Identify which cell holds the provided text, then report its (X, Y) central coordinate. 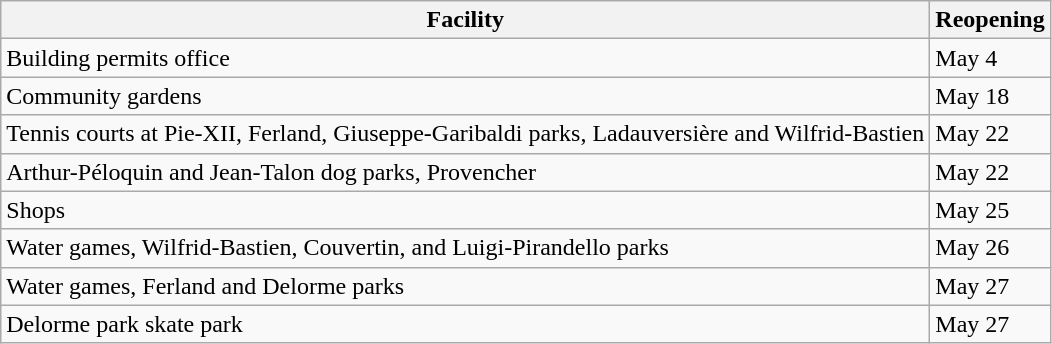
Building permits office (466, 58)
Water games, Ferland and Delorme parks (466, 286)
Water games, Wilfrid-Bastien, Couvertin, and Luigi-Pirandello parks (466, 248)
Reopening (990, 20)
May 25 (990, 210)
Delorme park skate park (466, 324)
Shops (466, 210)
May 4 (990, 58)
Tennis courts at Pie-XII, Ferland, Giuseppe-Garibaldi parks, Ladauversière and Wilfrid-Bastien (466, 134)
Facility (466, 20)
May 26 (990, 248)
Community gardens (466, 96)
May 18 (990, 96)
Arthur-Péloquin and Jean-Talon dog parks, Provencher (466, 172)
